Detect which cell encompasses the target text, then output its (x, y) center coordinate. 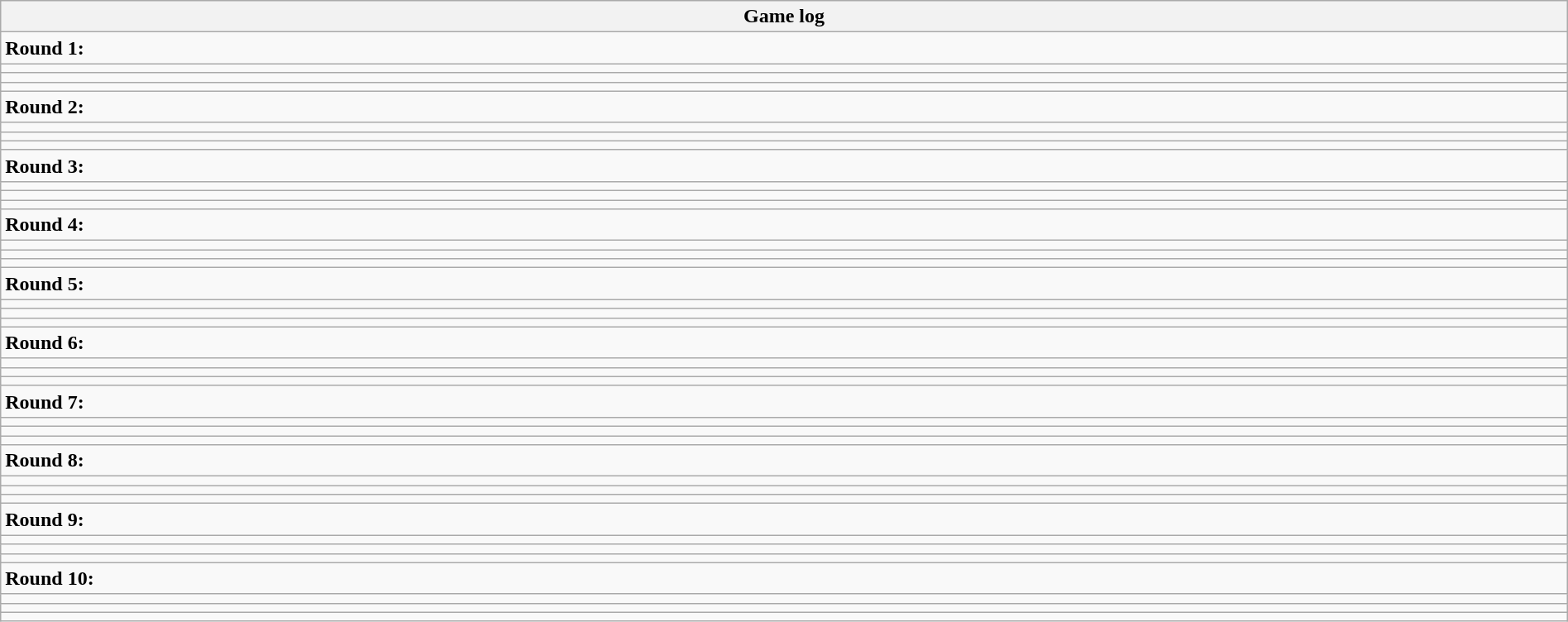
Round 1: (784, 48)
Round 8: (784, 461)
Round 3: (784, 165)
Round 6: (784, 342)
Round 4: (784, 225)
Round 10: (784, 578)
Round 9: (784, 519)
Round 7: (784, 401)
Game log (784, 17)
Round 2: (784, 107)
Round 5: (784, 284)
